Extract the [X, Y] coordinate from the center of the cell holding the provided text.  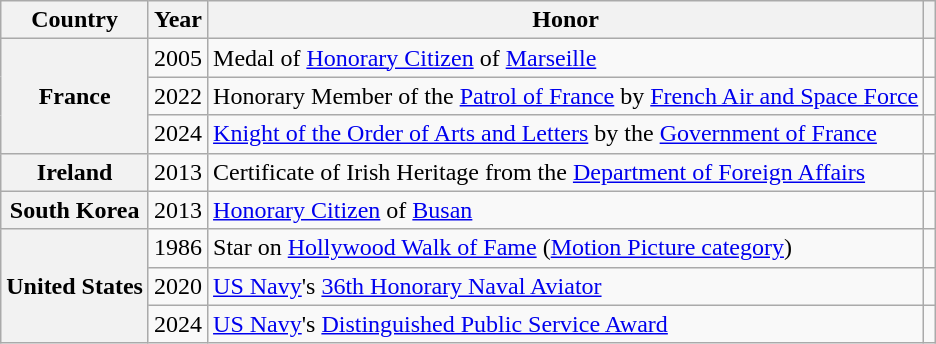
Certificate of Irish Heritage from the Department of Foreign Affairs [566, 172]
Year [178, 20]
Honorary Citizen of Busan [566, 210]
US Navy's Distinguished Public Service Award [566, 324]
United States [75, 286]
Knight of the Order of Arts and Letters by the Government of France [566, 134]
Honorary Member of the Patrol of France by French Air and Space Force [566, 96]
Medal of Honorary Citizen of Marseille [566, 58]
Ireland [75, 172]
Star on Hollywood Walk of Fame (Motion Picture category) [566, 248]
France [75, 96]
US Navy's 36th Honorary Naval Aviator [566, 286]
2022 [178, 96]
South Korea [75, 210]
Country [75, 20]
Honor [566, 20]
2005 [178, 58]
2020 [178, 286]
1986 [178, 248]
